Output the (x, y) coordinate of the center of the cell containing the given text.  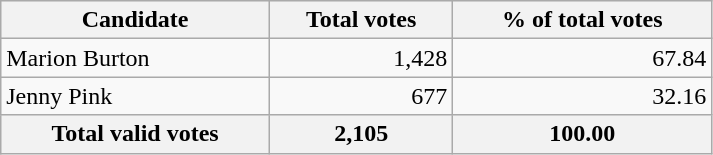
67.84 (582, 58)
32.16 (582, 96)
% of total votes (582, 20)
Candidate (136, 20)
Marion Burton (136, 58)
1,428 (360, 58)
100.00 (582, 134)
Jenny Pink (136, 96)
Total valid votes (136, 134)
2,105 (360, 134)
677 (360, 96)
Total votes (360, 20)
